Identify which cell holds the provided text, then report its (x, y) central coordinate. 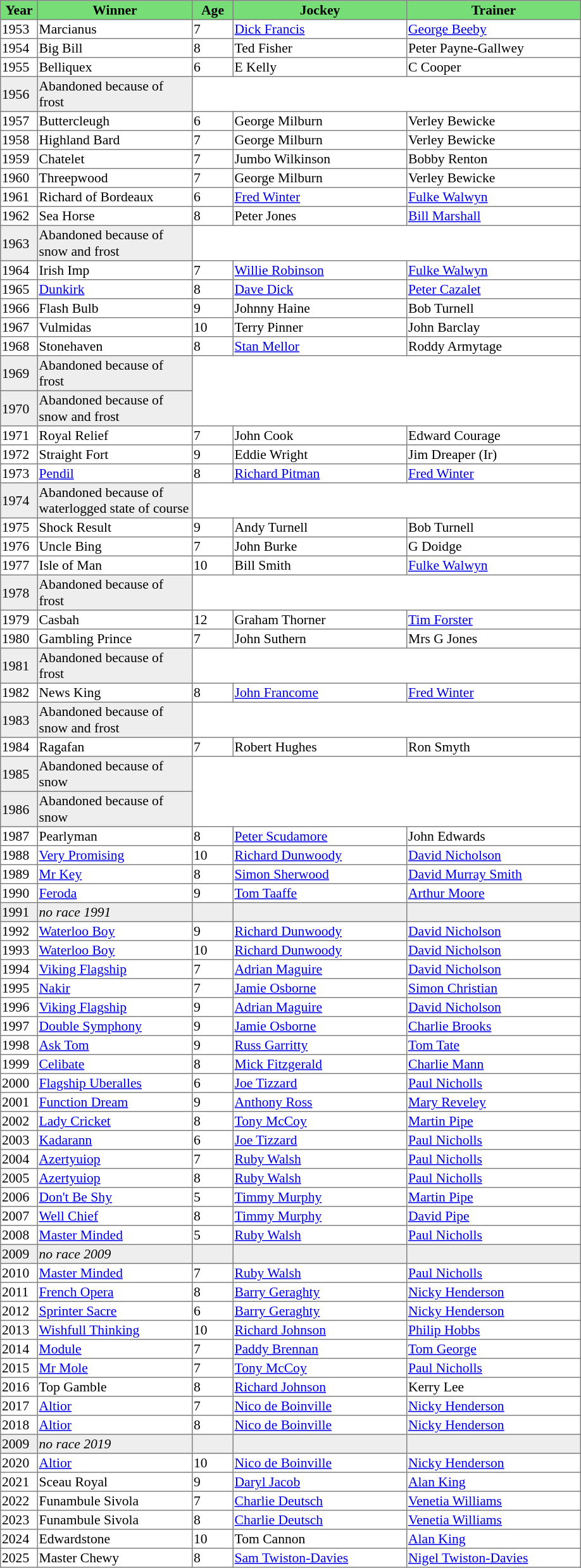
2011 (19, 1292)
Lady Cricket (115, 1121)
Sceau Royal (115, 1482)
Trainer (494, 10)
1976 (19, 546)
Big Bill (115, 48)
E Kelly (320, 67)
George Beeby (494, 29)
Feroda (115, 893)
1960 (19, 178)
no race 2009 (115, 1254)
1963 (19, 243)
Ted Fisher (320, 48)
Jim Dreaper (Ir) (494, 455)
G Doidge (494, 546)
Year (19, 10)
Sprinter Sacre (115, 1311)
1983 (19, 720)
Pearlyman (115, 836)
David Murray Smith (494, 874)
Anthony Ross (320, 1102)
Age (213, 10)
Buttercleugh (115, 121)
1990 (19, 893)
1969 (19, 373)
1977 (19, 565)
2006 (19, 1197)
2020 (19, 1463)
Royal Relief (115, 436)
Willie Robinson (320, 270)
1957 (19, 121)
1970 (19, 408)
2012 (19, 1311)
Bill Smith (320, 565)
John Francome (320, 693)
Mr Key (115, 874)
John Cook (320, 436)
1974 (19, 501)
Abandoned because of waterlogged state of course (115, 501)
1999 (19, 1064)
John Edwards (494, 836)
no race 2019 (115, 1444)
Kerry Lee (494, 1387)
Master Chewy (115, 1558)
1966 (19, 308)
Shock Result (115, 527)
Double Symphony (115, 1026)
Ragafan (115, 747)
Stonehaven (115, 346)
2018 (19, 1425)
1972 (19, 455)
Charlie Brooks (494, 1026)
1984 (19, 747)
no race 1991 (115, 912)
Terry Pinner (320, 327)
Chatelet (115, 159)
Flash Bulb (115, 308)
Richard of Bordeaux (115, 197)
David Pipe (494, 1216)
1964 (19, 270)
C Cooper (494, 67)
2017 (19, 1406)
1978 (19, 593)
French Opera (115, 1292)
1968 (19, 346)
2003 (19, 1140)
Winner (115, 10)
1982 (19, 693)
1962 (19, 216)
Nakir (115, 988)
2002 (19, 1121)
Daryl Jacob (320, 1482)
Very Promising (115, 855)
1995 (19, 988)
Pendil (115, 474)
Celibate (115, 1064)
1994 (19, 969)
1979 (19, 620)
1981 (19, 666)
Module (115, 1349)
Jockey (320, 10)
1985 (19, 774)
Richard Pitman (320, 474)
Stan Mellor (320, 346)
Nigel Twiston-Davies (494, 1558)
1954 (19, 48)
Tom Taaffe (320, 893)
2022 (19, 1501)
Eddie Wright (320, 455)
Jumbo Wilkinson (320, 159)
1993 (19, 950)
Straight Fort (115, 455)
1973 (19, 474)
Well Chief (115, 1216)
John Barclay (494, 327)
1961 (19, 197)
Threepwood (115, 178)
1987 (19, 836)
John Burke (320, 546)
Isle of Man (115, 565)
Charlie Mann (494, 1064)
Ask Tom (115, 1045)
2008 (19, 1235)
1989 (19, 874)
1975 (19, 527)
Mary Reveley (494, 1102)
Vulmidas (115, 327)
Highland Bard (115, 140)
Russ Garritty (320, 1045)
Sam Twiston-Davies (320, 1558)
1956 (19, 94)
Edward Courage (494, 436)
Tim Forster (494, 620)
Bill Marshall (494, 216)
Function Dream (115, 1102)
Uncle Bing (115, 546)
2014 (19, 1349)
Mr Mole (115, 1368)
Graham Thorner (320, 620)
2007 (19, 1216)
Philip Hobbs (494, 1330)
Roddy Armytage (494, 346)
1958 (19, 140)
2001 (19, 1102)
Don't Be Shy (115, 1197)
1980 (19, 639)
Wishfull Thinking (115, 1330)
Dave Dick (320, 289)
2023 (19, 1520)
2025 (19, 1558)
Flagship Uberalles (115, 1083)
Paddy Brennan (320, 1349)
Mick Fitzgerald (320, 1064)
Peter Scudamore (320, 836)
Bobby Renton (494, 159)
Tom Tate (494, 1045)
12 (213, 620)
2005 (19, 1178)
1991 (19, 912)
Top Gamble (115, 1387)
Simon Sherwood (320, 874)
Peter Cazalet (494, 289)
Marcianus (115, 29)
Johnny Haine (320, 308)
1988 (19, 855)
2015 (19, 1368)
Gambling Prince (115, 639)
John Suthern (320, 639)
Kadarann (115, 1140)
1959 (19, 159)
1996 (19, 1007)
Tom George (494, 1349)
Ron Smyth (494, 747)
1997 (19, 1026)
1992 (19, 931)
1986 (19, 809)
Peter Jones (320, 216)
1998 (19, 1045)
2016 (19, 1387)
Sea Horse (115, 216)
Dick Francis (320, 29)
Tom Cannon (320, 1539)
2000 (19, 1083)
2013 (19, 1330)
Casbah (115, 620)
Arthur Moore (494, 893)
Robert Hughes (320, 747)
2004 (19, 1159)
News King (115, 693)
Simon Christian (494, 988)
Belliquex (115, 67)
2021 (19, 1482)
Andy Turnell (320, 527)
Irish Imp (115, 270)
1953 (19, 29)
Edwardstone (115, 1539)
Dunkirk (115, 289)
1955 (19, 67)
1965 (19, 289)
2024 (19, 1539)
1967 (19, 327)
Peter Payne-Gallwey (494, 48)
1971 (19, 436)
2010 (19, 1273)
Mrs G Jones (494, 639)
